Output the [X, Y] coordinate of the center of the cell containing the given text.  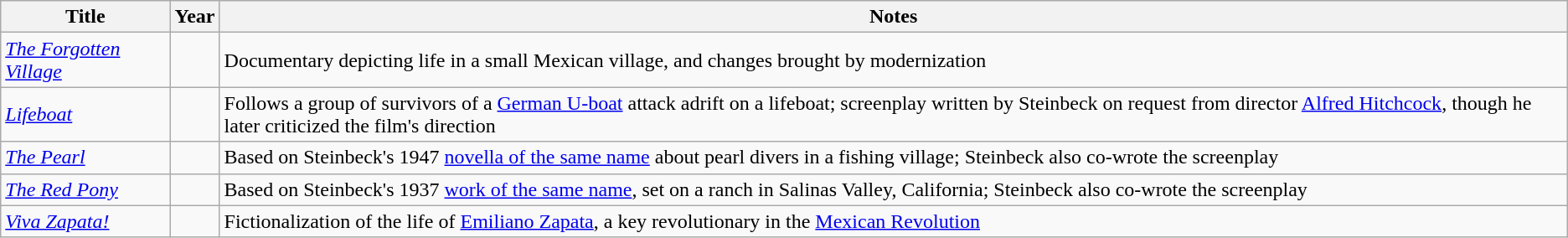
Lifeboat [85, 114]
Documentary depicting life in a small Mexican village, and changes brought by modernization [893, 60]
Based on Steinbeck's 1947 novella of the same name about pearl divers in a fishing village; Steinbeck also co-wrote the screenplay [893, 158]
Fictionalization of the life of Emiliano Zapata, a key revolutionary in the Mexican Revolution [893, 221]
The Pearl [85, 158]
Year [194, 17]
The Red Pony [85, 189]
The Forgotten Village [85, 60]
Title [85, 17]
Notes [893, 17]
Viva Zapata! [85, 221]
Based on Steinbeck's 1937 work of the same name, set on a ranch in Salinas Valley, California; Steinbeck also co-wrote the screenplay [893, 189]
